Determine the (x, y) coordinate at the center of the cell enclosing the given text.  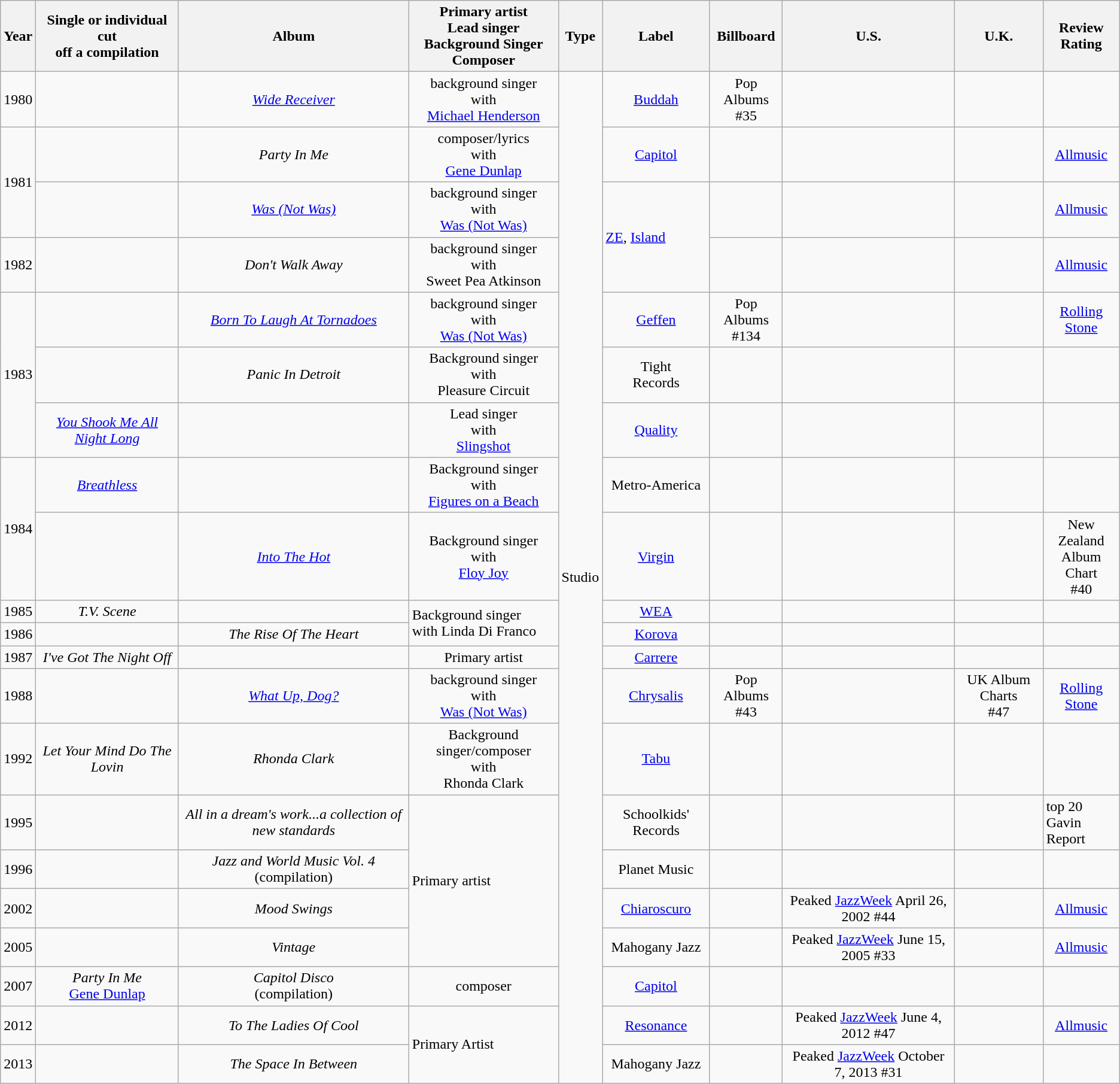
background singerwithMichael Henderson (483, 99)
1984 (18, 529)
ReviewRating (1081, 36)
What Up, Dog? (293, 696)
1983 (18, 375)
U.S. (869, 36)
UK Album Charts#47 (999, 696)
Rhonda Clark (293, 759)
Pop Albums#134 (746, 320)
background singerwithSweet Pea Atkinson (483, 265)
Mood Swings (293, 909)
TightRecords (656, 375)
Chiaroscuro (656, 909)
Metro-America (656, 485)
composer (483, 986)
I've Got The Night Off (107, 657)
1996 (18, 869)
1981 (18, 182)
Tabu (656, 759)
Was (Not Was) (293, 209)
Korova (656, 634)
T.V. Scene (107, 611)
Background singerwith Linda Di Franco (483, 623)
composer/lyricswithGene Dunlap (483, 154)
Year (18, 36)
1995 (18, 822)
Resonance (656, 1025)
Jazz and World Music Vol. 4(compilation) (293, 869)
Buddah (656, 99)
Background singer/composerwithRhonda Clark (483, 759)
To The Ladies Of Cool (293, 1025)
1980 (18, 99)
Virgin (656, 556)
You Shook Me All Night Long (107, 430)
Peaked JazzWeek June 15, 2005 #33 (869, 947)
Carrere (656, 657)
Background singerwithFigures on a Beach (483, 485)
Let Your Mind Do The Lovin (107, 759)
2002 (18, 909)
Single or individual cutoff a compilation (107, 36)
1985 (18, 611)
Studio (580, 578)
Quality (656, 430)
2012 (18, 1025)
Planet Music (656, 869)
Peaked JazzWeek October 7, 2013 #31 (869, 1064)
Album (293, 36)
Label (656, 36)
1986 (18, 634)
Geffen (656, 320)
Type (580, 36)
Peaked JazzWeek June 4, 2012 #47 (869, 1025)
Primary Artist (483, 1044)
Capitol Disco(compilation) (293, 986)
Breathless (107, 485)
Party In MeGene Dunlap (107, 986)
2013 (18, 1064)
Wide Receiver (293, 99)
2005 (18, 947)
WEA (656, 611)
Chrysalis (656, 696)
New ZealandAlbum Chart#40 (1081, 556)
The Space In Between (293, 1064)
Into The Hot (293, 556)
Pop Albums#35 (746, 99)
1992 (18, 759)
1982 (18, 265)
Peaked JazzWeek April 26, 2002 #44 (869, 909)
Background singerwithFloy Joy (483, 556)
Billboard (746, 36)
Lead singerwithSlingshot (483, 430)
1987 (18, 657)
Schoolkids' Records (656, 822)
Panic In Detroit (293, 375)
U.K. (999, 36)
ZE, Island (656, 237)
1988 (18, 696)
Don't Walk Away (293, 265)
Background singerwithPleasure Circuit (483, 375)
2007 (18, 986)
top 20Gavin Report (1081, 822)
Born To Laugh At Tornadoes (293, 320)
The Rise Of The Heart (293, 634)
All in a dream's work...a collection of new standards (293, 822)
Primary artistLead singerBackground SingerComposer (483, 36)
Pop Albums#43 (746, 696)
Vintage (293, 947)
Party In Me (293, 154)
